For the text-containing cell, return its midpoint in [x, y] coordinate format. 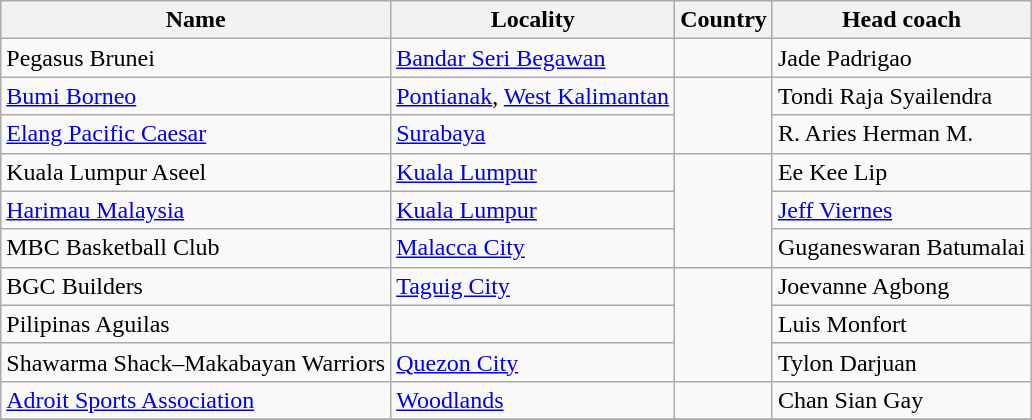
Jade Padrigao [901, 58]
Woodlands [533, 400]
Kuala Lumpur Aseel [196, 172]
Guganeswaran Batumalai [901, 248]
Jeff Viernes [901, 210]
Harimau Malaysia [196, 210]
Pontianak, West Kalimantan [533, 96]
Elang Pacific Caesar [196, 134]
Chan Sian Gay [901, 400]
Shawarma Shack–Makabayan Warriors [196, 362]
Locality [533, 20]
Luis Monfort [901, 324]
Surabaya [533, 134]
Ee Kee Lip [901, 172]
BGC Builders [196, 286]
Pilipinas Aguilas [196, 324]
Pegasus Brunei [196, 58]
Adroit Sports Association [196, 400]
Bandar Seri Begawan [533, 58]
Name [196, 20]
Malacca City [533, 248]
Tondi Raja Syailendra [901, 96]
Tylon Darjuan [901, 362]
R. Aries Herman M. [901, 134]
Country [724, 20]
Quezon City [533, 362]
Bumi Borneo [196, 96]
Head coach [901, 20]
Joevanne Agbong [901, 286]
MBC Basketball Club [196, 248]
Taguig City [533, 286]
